Scan for the cell matching the given text and deliver its [X, Y] coordinate at center. 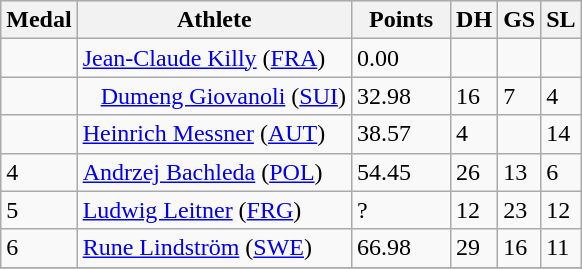
66.98 [400, 248]
26 [474, 172]
7 [520, 96]
38.57 [400, 134]
Heinrich Messner (AUT) [214, 134]
23 [520, 210]
32.98 [400, 96]
Ludwig Leitner (FRG) [214, 210]
SL [561, 20]
5 [39, 210]
0.00 [400, 58]
GS [520, 20]
Dumeng Giovanoli (SUI) [214, 96]
14 [561, 134]
54.45 [400, 172]
11 [561, 248]
Athlete [214, 20]
Points [400, 20]
13 [520, 172]
Medal [39, 20]
29 [474, 248]
Andrzej Bachleda (POL) [214, 172]
? [400, 210]
Rune Lindström (SWE) [214, 248]
DH [474, 20]
Jean-Claude Killy (FRA) [214, 58]
